Return (X, Y) of the center of cell containing provided text 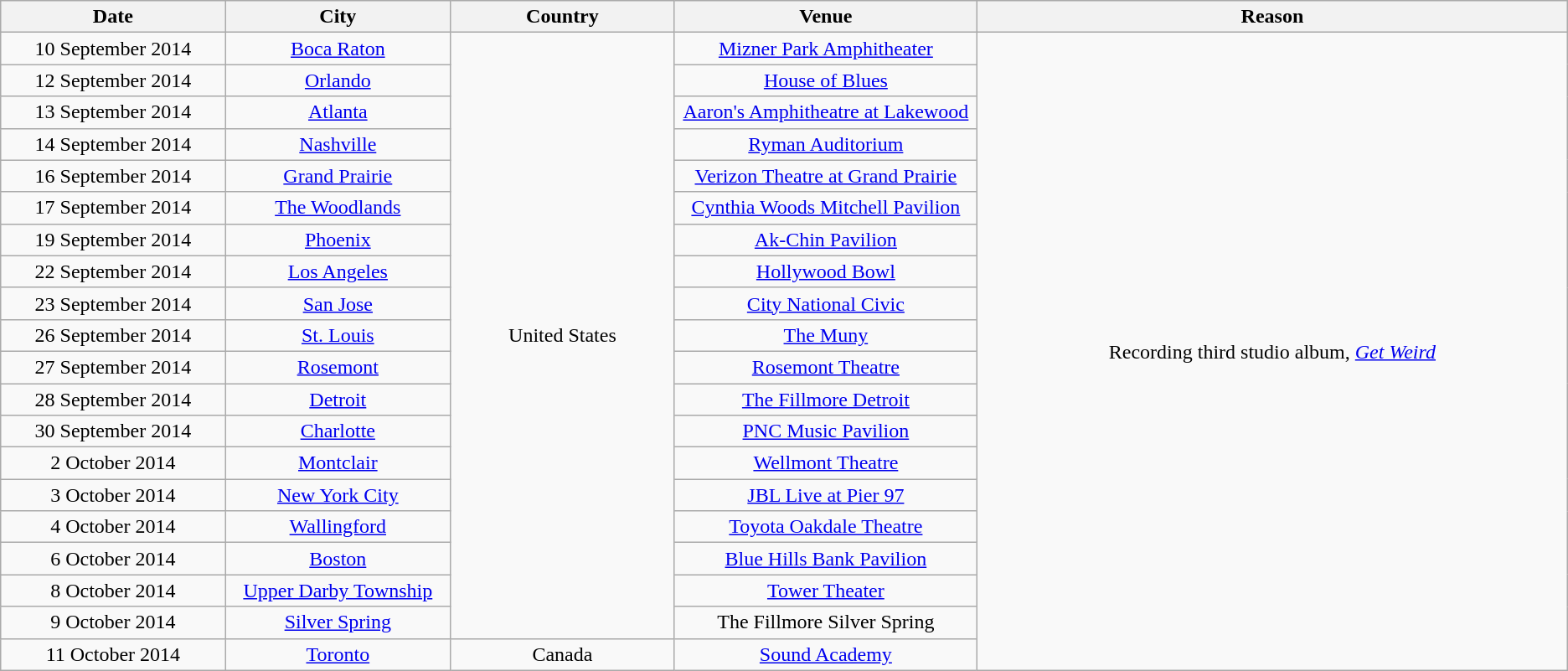
City National Civic (826, 303)
San Jose (338, 303)
2 October 2014 (113, 463)
House of Blues (826, 80)
Toyota Oakdale Theatre (826, 527)
Reason (1273, 17)
Mizner Park Amphitheater (826, 49)
Aaron's Amphitheatre at Lakewood (826, 112)
4 October 2014 (113, 527)
Charlotte (338, 431)
Atlanta (338, 112)
30 September 2014 (113, 431)
Canada (563, 654)
St. Louis (338, 335)
Phoenix (338, 240)
The Woodlands (338, 208)
Wellmont Theatre (826, 463)
26 September 2014 (113, 335)
9 October 2014 (113, 622)
12 September 2014 (113, 80)
23 September 2014 (113, 303)
Boston (338, 559)
The Muny (826, 335)
Orlando (338, 80)
Sound Academy (826, 654)
Wallingford (338, 527)
New York City (338, 495)
Boca Raton (338, 49)
United States (563, 335)
13 September 2014 (113, 112)
27 September 2014 (113, 367)
16 September 2014 (113, 176)
Silver Spring (338, 622)
Rosemont Theatre (826, 367)
Toronto (338, 654)
Nashville (338, 144)
Venue (826, 17)
Country (563, 17)
6 October 2014 (113, 559)
PNC Music Pavilion (826, 431)
The Fillmore Silver Spring (826, 622)
The Fillmore Detroit (826, 400)
Detroit (338, 400)
Cynthia Woods Mitchell Pavilion (826, 208)
8 October 2014 (113, 591)
Date (113, 17)
Ak-Chin Pavilion (826, 240)
Rosemont (338, 367)
City (338, 17)
Tower Theater (826, 591)
10 September 2014 (113, 49)
17 September 2014 (113, 208)
Blue Hills Bank Pavilion (826, 559)
Grand Prairie (338, 176)
JBL Live at Pier 97 (826, 495)
Ryman Auditorium (826, 144)
28 September 2014 (113, 400)
Los Angeles (338, 271)
Montclair (338, 463)
22 September 2014 (113, 271)
Verizon Theatre at Grand Prairie (826, 176)
Upper Darby Township (338, 591)
11 October 2014 (113, 654)
3 October 2014 (113, 495)
Recording third studio album, Get Weird (1273, 352)
Hollywood Bowl (826, 271)
14 September 2014 (113, 144)
19 September 2014 (113, 240)
